From the cell containing the given text, extract its center point as [x, y] coordinate. 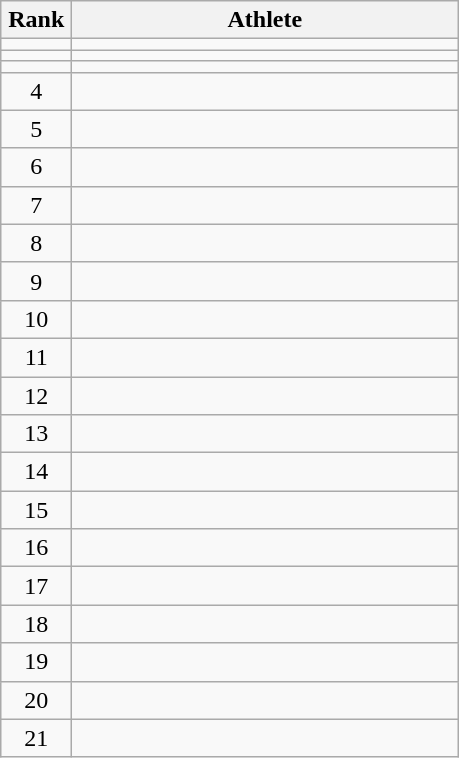
10 [36, 319]
7 [36, 205]
19 [36, 662]
4 [36, 91]
17 [36, 586]
11 [36, 357]
9 [36, 281]
Athlete [265, 20]
16 [36, 548]
14 [36, 472]
6 [36, 167]
20 [36, 700]
13 [36, 434]
Rank [36, 20]
15 [36, 510]
5 [36, 129]
18 [36, 624]
21 [36, 738]
8 [36, 243]
12 [36, 395]
